Identify which cell holds the provided text, then report its [x, y] central coordinate. 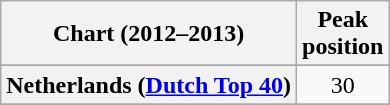
30 [343, 85]
Netherlands (Dutch Top 40) [149, 85]
Peakposition [343, 34]
Chart (2012–2013) [149, 34]
